Pinpoint the cell where the given text exists, returning its [x, y] midpoint coordinate. 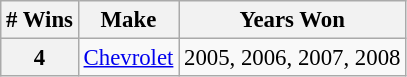
4 [40, 58]
Make [128, 20]
# Wins [40, 20]
Chevrolet [128, 58]
Years Won [292, 20]
2005, 2006, 2007, 2008 [292, 58]
